Pinpoint the cell where the given text exists, returning its [X, Y] midpoint coordinate. 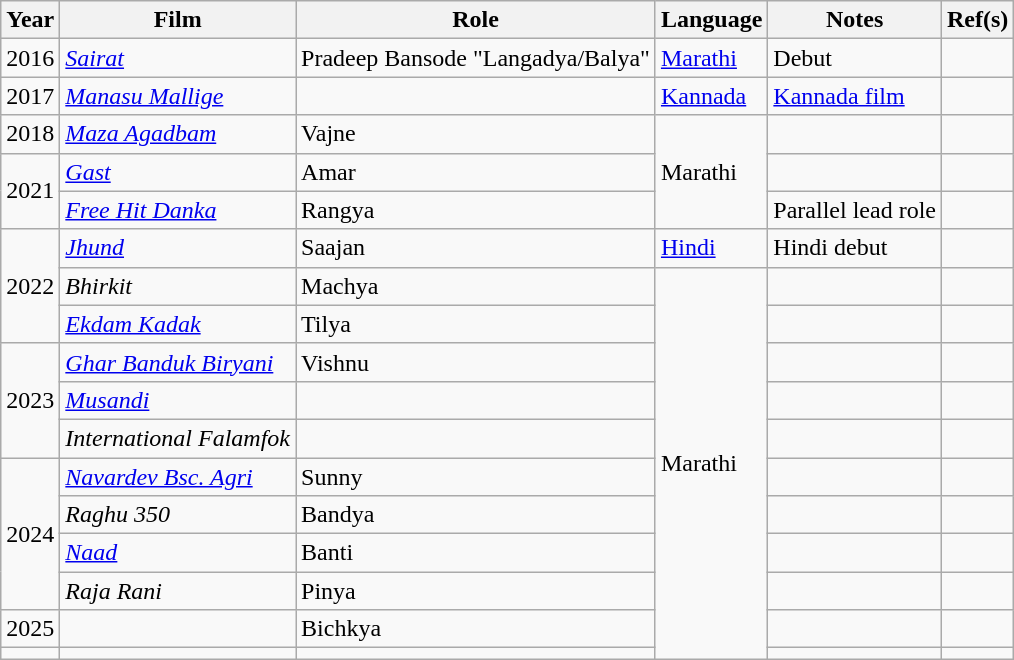
International Falamfok [178, 438]
Raghu 350 [178, 515]
Tilya [476, 324]
Naad [178, 553]
Banti [476, 553]
Gast [178, 172]
Ekdam Kadak [178, 324]
Vajne [476, 134]
Hindi [711, 248]
2016 [30, 58]
Sairat [178, 58]
Bandya [476, 515]
Navardev Bsc. Agri [178, 477]
Notes [855, 20]
Saajan [476, 248]
Debut [855, 58]
Bhirkit [178, 286]
Free Hit Danka [178, 210]
2018 [30, 134]
Pradeep Bansode "Langadya/Balya" [476, 58]
Ref(s) [977, 20]
Maza Agadbam [178, 134]
Sunny [476, 477]
2017 [30, 96]
Musandi [178, 400]
Manasu Mallige [178, 96]
Vishnu [476, 362]
Amar [476, 172]
Language [711, 20]
Bichkya [476, 629]
2023 [30, 400]
Pinya [476, 591]
Machya [476, 286]
Ghar Banduk Biryani [178, 362]
Kannada film [855, 96]
Film [178, 20]
Raja Rani [178, 591]
Jhund [178, 248]
Rangya [476, 210]
Role [476, 20]
2021 [30, 191]
2022 [30, 286]
Hindi debut [855, 248]
2025 [30, 629]
2024 [30, 534]
Year [30, 20]
Parallel lead role [855, 210]
Kannada [711, 96]
